Scan for the cell matching the given text and deliver its (X, Y) coordinate at center. 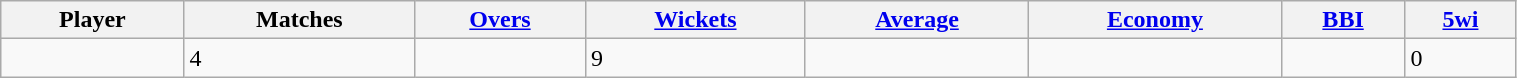
Matches (300, 20)
5wi (1460, 20)
Average (916, 20)
0 (1460, 58)
4 (300, 58)
Player (92, 20)
BBI (1343, 20)
Economy (1156, 20)
Wickets (695, 20)
Overs (500, 20)
9 (695, 58)
